Extract the [X, Y] coordinate from the center of the cell holding the provided text.  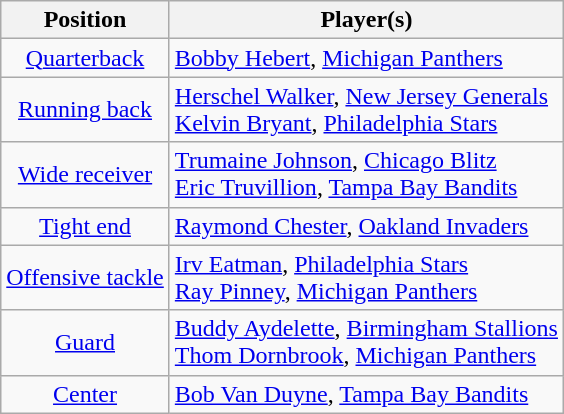
Herschel Walker, New Jersey Generals Kelvin Bryant, Philadelphia Stars [366, 110]
Running back [86, 110]
Buddy Aydelette, Birmingham Stallions Thom Dornbrook, Michigan Panthers [366, 342]
Guard [86, 342]
Tight end [86, 226]
Offensive tackle [86, 278]
Bobby Hebert, Michigan Panthers [366, 58]
Center [86, 394]
Irv Eatman, Philadelphia Stars Ray Pinney, Michigan Panthers [366, 278]
Quarterback [86, 58]
Raymond Chester, Oakland Invaders [366, 226]
Trumaine Johnson, Chicago Blitz Eric Truvillion, Tampa Bay Bandits [366, 174]
Position [86, 20]
Bob Van Duyne, Tampa Bay Bandits [366, 394]
Player(s) [366, 20]
Wide receiver [86, 174]
